Search for the cell housing the specified text and yield its (x, y) center coordinate. 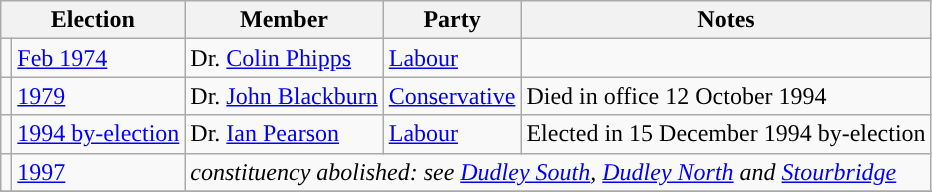
Feb 1974 (98, 58)
Dr. John Blackburn (284, 96)
Dr. Ian Pearson (284, 134)
1994 by-election (98, 134)
Conservative (452, 96)
Party (452, 20)
Notes (726, 20)
Elected in 15 December 1994 by-election (726, 134)
1979 (98, 96)
constituency abolished: see Dudley South, Dudley North and Stourbridge (558, 172)
Died in office 12 October 1994 (726, 96)
Member (284, 20)
Dr. Colin Phipps (284, 58)
1997 (98, 172)
Election (93, 20)
